Return (x, y) of the center of cell containing provided text 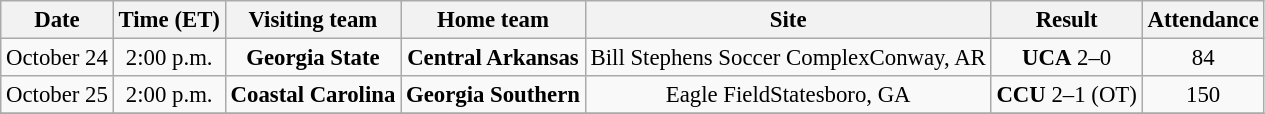
84 (1203, 58)
Attendance (1203, 20)
UCA 2–0 (1066, 58)
Time (ET) (169, 20)
CCU 2–1 (OT) (1066, 95)
Georgia Southern (494, 95)
Date (57, 20)
Georgia State (312, 58)
Visiting team (312, 20)
Eagle FieldStatesboro, GA (788, 95)
October 24 (57, 58)
October 25 (57, 95)
Central Arkansas (494, 58)
Result (1066, 20)
Bill Stephens Soccer ComplexConway, AR (788, 58)
Home team (494, 20)
Site (788, 20)
Coastal Carolina (312, 95)
150 (1203, 95)
